For the text-containing cell, return its midpoint in [X, Y] coordinate format. 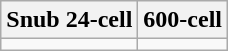
Snub 24-cell [70, 20]
600-cell [183, 20]
